Find where the given text appears and provide that cell's center as [x, y] coordinate. 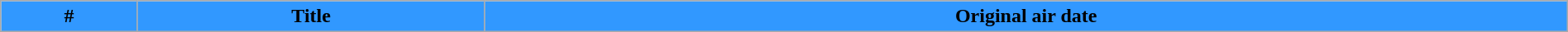
# [69, 16]
Original air date [1025, 16]
Title [311, 16]
